Find where the given text appears and provide that cell's center as (X, Y) coordinate. 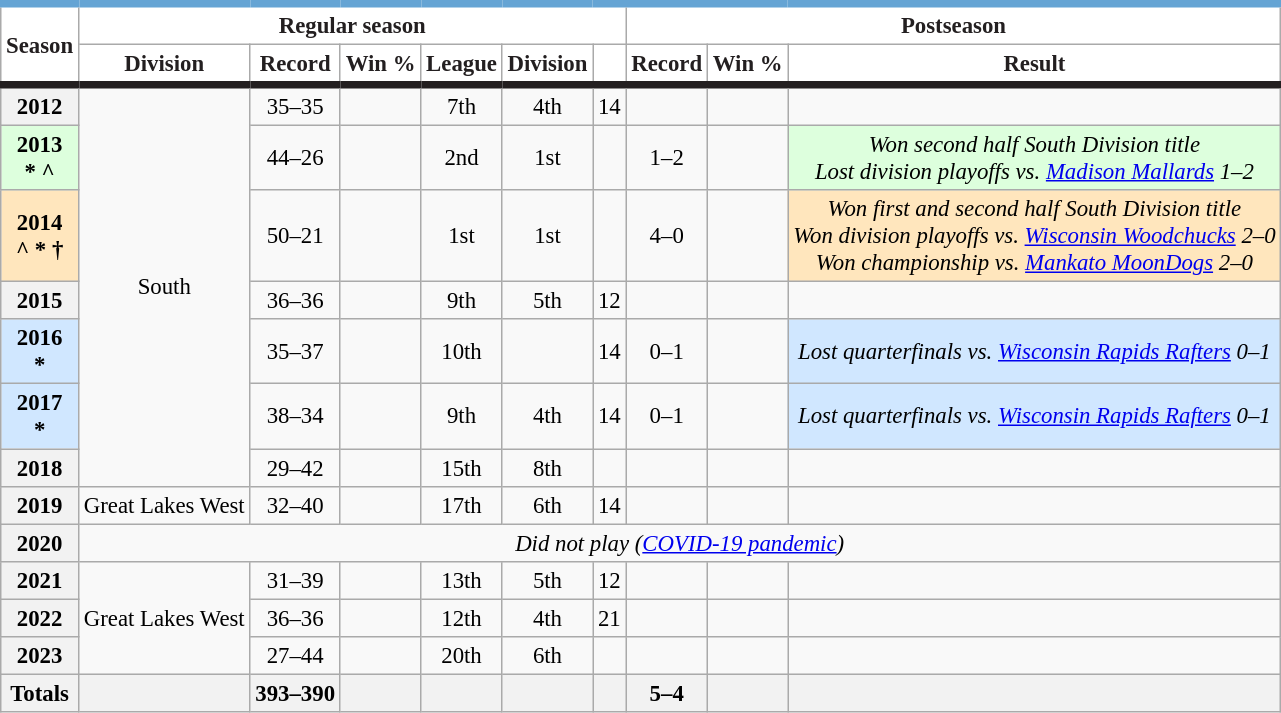
20th (462, 656)
35–37 (295, 352)
Won first and second half South Division titleWon division playoffs vs. Wisconsin Woodchucks 2–0Won championship vs. Mankato MoonDogs 2–0 (1034, 236)
4–0 (666, 236)
2023 (40, 656)
27–44 (295, 656)
2016* (40, 352)
2019 (40, 505)
2020 (40, 543)
21 (610, 618)
10th (462, 352)
2014^ * † (40, 236)
2017* (40, 416)
12th (462, 618)
393–390 (295, 693)
Won second half South Division titleLost division playoffs vs. Madison Mallards 1–2 (1034, 158)
2013* ^ (40, 158)
Postseason (954, 24)
Regular season (352, 24)
35–35 (295, 106)
50–21 (295, 236)
44–26 (295, 158)
32–40 (295, 505)
31–39 (295, 580)
Totals (40, 693)
38–34 (295, 416)
2018 (40, 468)
17th (462, 505)
2021 (40, 580)
7th (462, 106)
2022 (40, 618)
15th (462, 468)
Did not play (COVID-19 pandemic) (679, 543)
5–4 (666, 693)
13th (462, 580)
Season (40, 44)
2015 (40, 301)
1–2 (666, 158)
2012 (40, 106)
South (164, 286)
8th (547, 468)
Result (1034, 66)
2nd (462, 158)
League (462, 66)
29–42 (295, 468)
